For the text-containing cell, return its midpoint in [x, y] coordinate format. 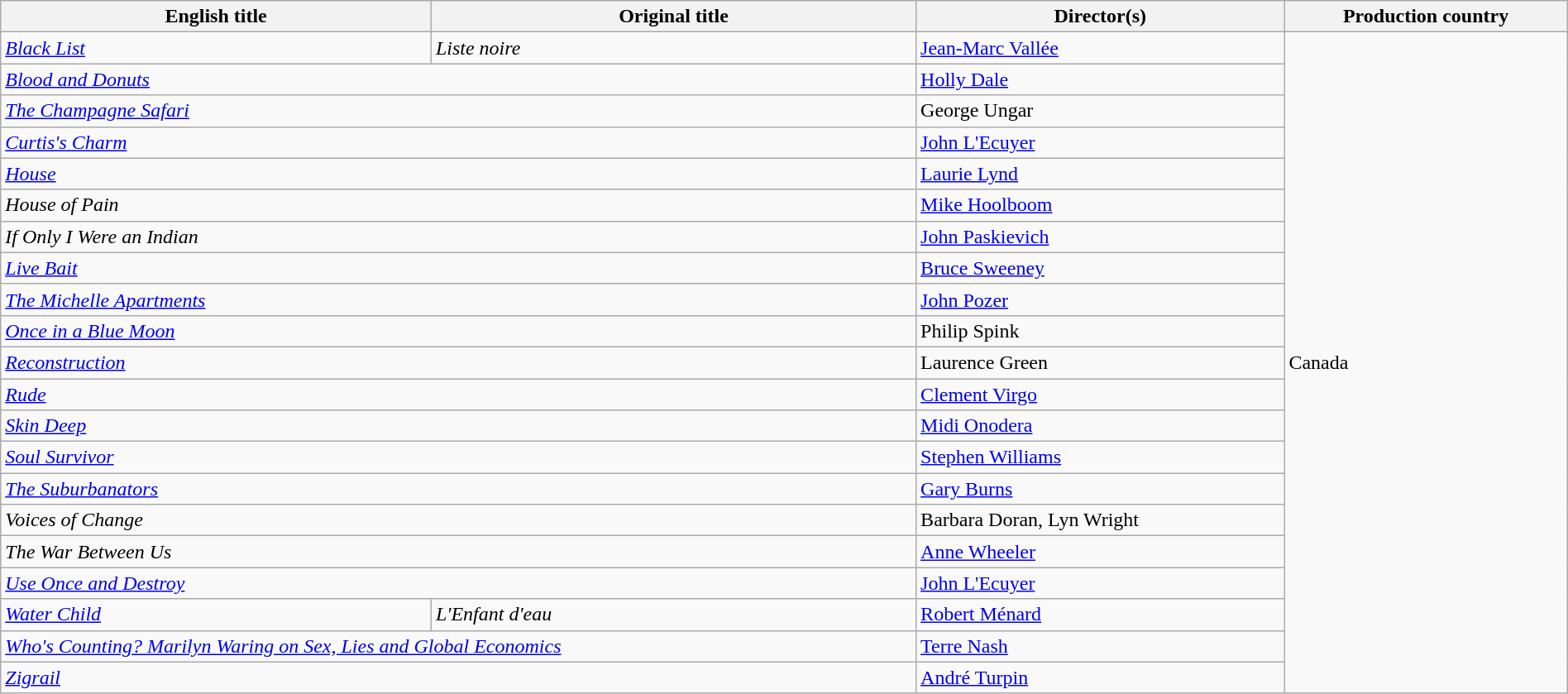
Philip Spink [1100, 331]
Soul Survivor [458, 457]
If Only I Were an Indian [458, 237]
Jean-Marc Vallée [1100, 48]
Blood and Donuts [458, 79]
Clement Virgo [1100, 395]
L'Enfant d'eau [673, 615]
John Pozer [1100, 299]
The Michelle Apartments [458, 299]
House of Pain [458, 205]
The War Between Us [458, 552]
Anne Wheeler [1100, 552]
Robert Ménard [1100, 615]
Terre Nash [1100, 646]
Original title [673, 17]
The Suburbanators [458, 489]
Mike Hoolboom [1100, 205]
Liste noire [673, 48]
Reconstruction [458, 362]
House [458, 174]
Gary Burns [1100, 489]
Barbara Doran, Lyn Wright [1100, 520]
Canada [1426, 362]
André Turpin [1100, 677]
Production country [1426, 17]
Once in a Blue Moon [458, 331]
Use Once and Destroy [458, 583]
Who's Counting? Marilyn Waring on Sex, Lies and Global Economics [458, 646]
Stephen Williams [1100, 457]
The Champagne Safari [458, 111]
Bruce Sweeney [1100, 268]
Director(s) [1100, 17]
George Ungar [1100, 111]
Laurie Lynd [1100, 174]
Rude [458, 395]
John Paskievich [1100, 237]
Water Child [217, 615]
Laurence Green [1100, 362]
Zigrail [458, 677]
English title [217, 17]
Skin Deep [458, 426]
Black List [217, 48]
Curtis's Charm [458, 142]
Live Bait [458, 268]
Midi Onodera [1100, 426]
Voices of Change [458, 520]
Holly Dale [1100, 79]
